Return (X, Y) of the center of cell containing provided text 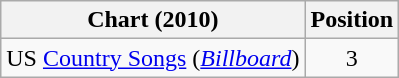
Position (352, 20)
Chart (2010) (153, 20)
3 (352, 58)
US Country Songs (Billboard) (153, 58)
